Pinpoint the cell where the given text exists, returning its [X, Y] midpoint coordinate. 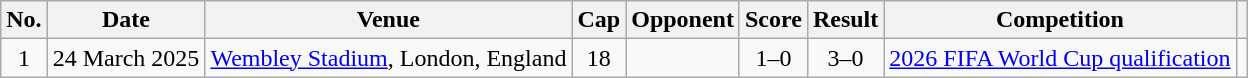
1–0 [773, 58]
1 [24, 58]
Wembley Stadium, London, England [388, 58]
Cap [599, 20]
3–0 [845, 58]
Score [773, 20]
Opponent [683, 20]
Date [126, 20]
24 March 2025 [126, 58]
No. [24, 20]
Result [845, 20]
Competition [1060, 20]
18 [599, 58]
2026 FIFA World Cup qualification [1060, 58]
Venue [388, 20]
